Output the [X, Y] coordinate of the center of the cell containing the given text.  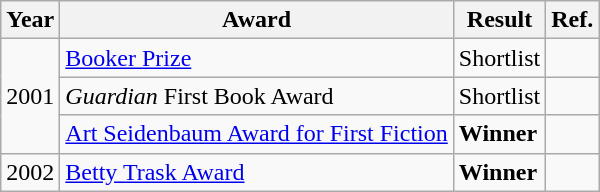
Award [256, 20]
Guardian First Book Award [256, 96]
Result [499, 20]
Booker Prize [256, 58]
Betty Trask Award [256, 172]
2002 [30, 172]
Ref. [572, 20]
2001 [30, 96]
Art Seidenbaum Award for First Fiction [256, 134]
Year [30, 20]
